Capture the cell that displays the provided text and extract its (X, Y) central coordinate. 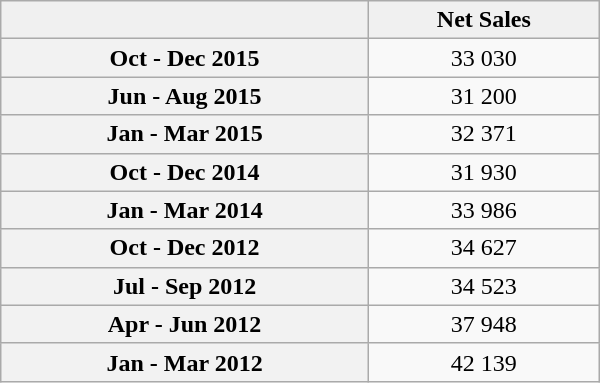
Jan - Mar 2012 (185, 362)
32 371 (484, 134)
Apr - Jun 2012 (185, 324)
37 948 (484, 324)
31 930 (484, 172)
33 986 (484, 210)
31 200 (484, 96)
Jul - Sep 2012 (185, 286)
42 139 (484, 362)
Jun - Aug 2015 (185, 96)
34 523 (484, 286)
34 627 (484, 248)
Net Sales (484, 20)
Oct - Dec 2015 (185, 58)
Jan - Mar 2014 (185, 210)
Oct - Dec 2014 (185, 172)
Jan - Mar 2015 (185, 134)
33 030 (484, 58)
Oct - Dec 2012 (185, 248)
